Determine the [X, Y] coordinate at the center of the cell enclosing the given text.  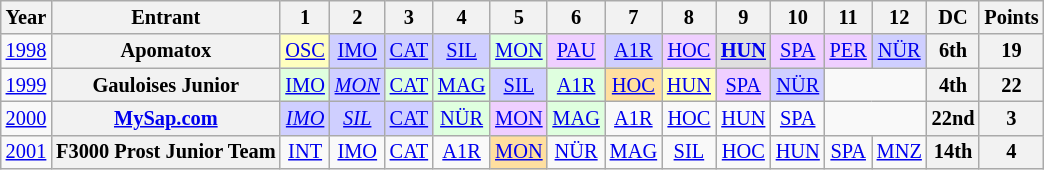
11 [848, 17]
PER [848, 51]
Apomatox [166, 51]
Points [1011, 17]
6th [954, 51]
22nd [954, 118]
DC [954, 17]
12 [900, 17]
Year [26, 17]
1998 [26, 51]
MySap.com [166, 118]
Gauloises Junior [166, 85]
PAU [576, 51]
2001 [26, 152]
2000 [26, 118]
1999 [26, 85]
19 [1011, 51]
22 [1011, 85]
OSC [304, 51]
5 [518, 17]
14th [954, 152]
1 [304, 17]
2 [358, 17]
F3000 Prost Junior Team [166, 152]
4th [954, 85]
INT [304, 152]
7 [634, 17]
6 [576, 17]
MNZ [900, 152]
8 [689, 17]
9 [744, 17]
10 [798, 17]
Entrant [166, 17]
